Detect which cell encompasses the target text, then output its [X, Y] center coordinate. 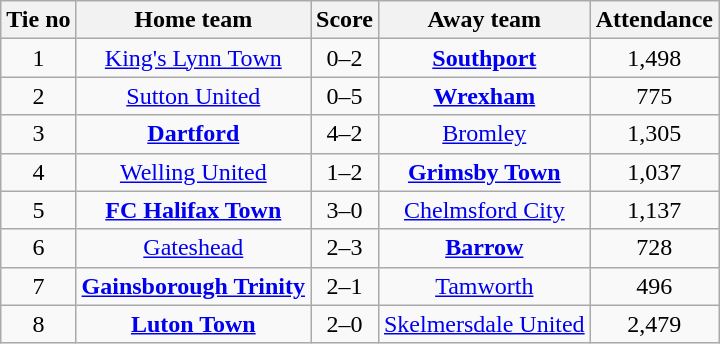
0–5 [345, 96]
Tamworth [484, 286]
4–2 [345, 134]
Luton Town [193, 324]
Dartford [193, 134]
FC Halifax Town [193, 210]
1,498 [654, 58]
1,137 [654, 210]
6 [38, 248]
Southport [484, 58]
2–0 [345, 324]
Wrexham [484, 96]
1,305 [654, 134]
4 [38, 172]
496 [654, 286]
728 [654, 248]
5 [38, 210]
Tie no [38, 20]
2–3 [345, 248]
1 [38, 58]
Attendance [654, 20]
Score [345, 20]
3 [38, 134]
2–1 [345, 286]
3–0 [345, 210]
775 [654, 96]
Away team [484, 20]
Gateshead [193, 248]
Grimsby Town [484, 172]
2,479 [654, 324]
1–2 [345, 172]
Home team [193, 20]
1,037 [654, 172]
7 [38, 286]
Barrow [484, 248]
Bromley [484, 134]
Skelmersdale United [484, 324]
8 [38, 324]
Gainsborough Trinity [193, 286]
Sutton United [193, 96]
2 [38, 96]
King's Lynn Town [193, 58]
0–2 [345, 58]
Welling United [193, 172]
Chelmsford City [484, 210]
